Extract the [X, Y] coordinate from the center of the cell holding the provided text.  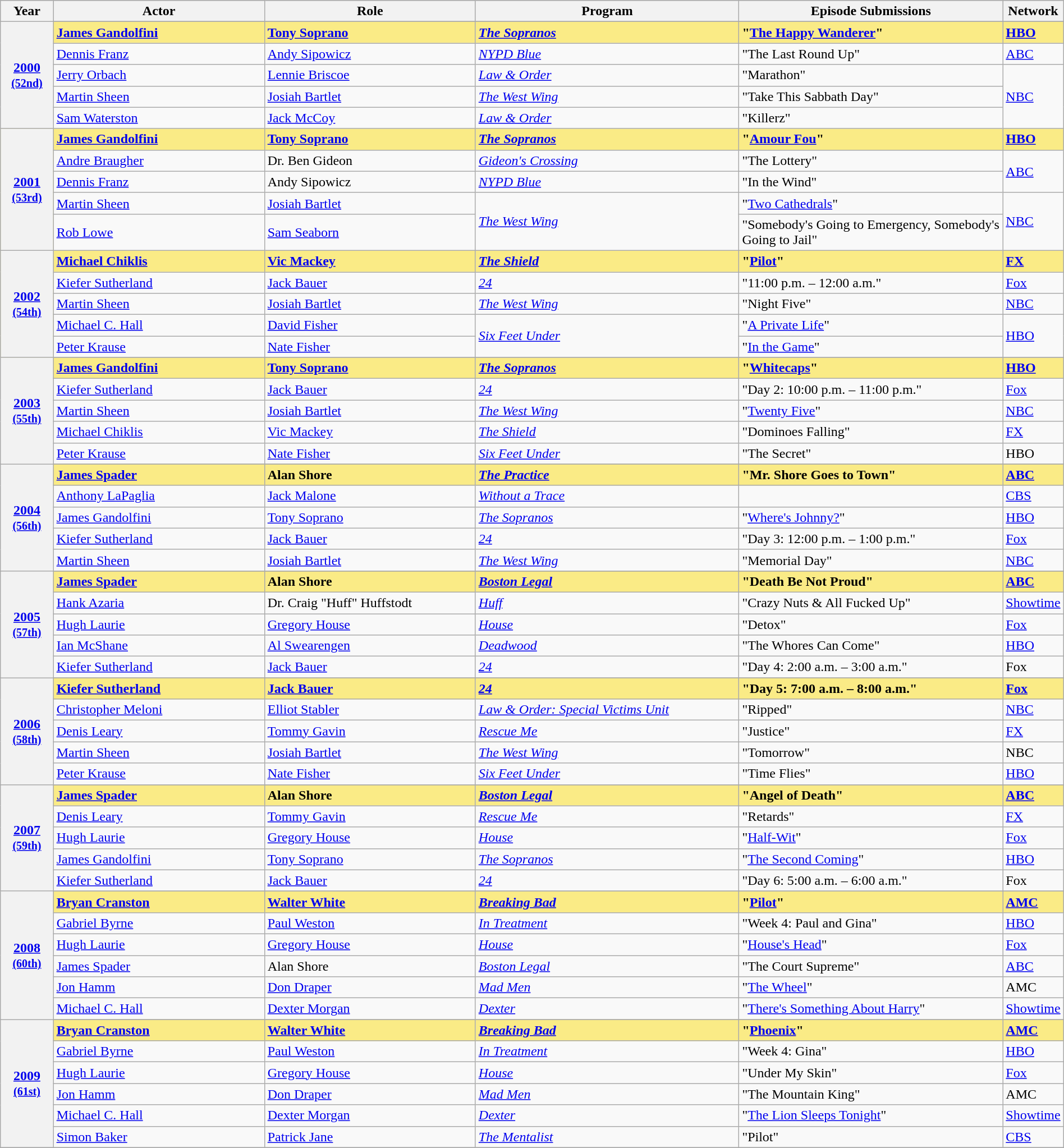
2005(57th) [27, 624]
"Under My Skin" [871, 1073]
"The Court Supreme" [871, 966]
"Day 2: 10:00 p.m. – 11:00 p.m." [871, 389]
"Half-Wit" [871, 838]
Program [607, 11]
Huff [607, 603]
"Marathon" [871, 75]
Sam Waterston [159, 118]
"In the Wind" [871, 182]
The Mentalist [607, 1137]
"Day 4: 2:00 a.m. – 3:00 a.m." [871, 667]
Without a Trace [607, 496]
"In the Game" [871, 347]
"The Wheel" [871, 988]
"Whitecaps" [871, 368]
"Day 6: 5:00 a.m. – 6:00 a.m." [871, 880]
2006(58th) [27, 731]
2009(61st) [27, 1083]
"The Lion Sleeps Tonight" [871, 1115]
"Take This Sabbath Day" [871, 97]
Law & Order: Special Victims Unit [607, 710]
Episode Submissions [871, 11]
"Angel of Death" [871, 795]
Simon Baker [159, 1137]
The Practice [607, 475]
"Amour Fou" [871, 139]
Dr. Craig "Huff" Huffstodt [370, 603]
2001(53rd) [27, 190]
Actor [159, 11]
"Phoenix" [871, 1030]
"The Second Coming" [871, 859]
2003(55th) [27, 411]
"Week 4: Gina" [871, 1051]
"Time Flies" [871, 774]
"A Private Life" [871, 325]
"Death Be Not Proud" [871, 581]
2002(54th) [27, 304]
"Somebody's Going to Emergency, Somebody's Going to Jail" [871, 232]
"House's Head" [871, 944]
"The Lottery" [871, 160]
"The Secret" [871, 453]
"Two Cathedrals" [871, 203]
"11:00 p.m. – 12:00 a.m." [871, 282]
Jack McCoy [370, 118]
David Fisher [370, 325]
"The Mountain King" [871, 1094]
Anthony LaPaglia [159, 496]
"Detox" [871, 624]
Elliot Stabler [370, 710]
Hank Azaria [159, 603]
Sam Seaborn [370, 232]
"Night Five" [871, 304]
Lennie Briscoe [370, 75]
"Memorial Day" [871, 560]
"The Whores Can Come" [871, 646]
"Day 5: 7:00 a.m. – 8:00 a.m." [871, 688]
Ian McShane [159, 646]
Rob Lowe [159, 232]
Dr. Ben Gideon [370, 160]
"Tomorrow" [871, 752]
"There's Something About Harry" [871, 1009]
"Mr. Shore Goes to Town" [871, 475]
Role [370, 11]
"Justice" [871, 731]
Network [1033, 11]
"The Happy Wanderer" [871, 33]
"Twenty Five" [871, 411]
Andre Braugher [159, 160]
Patrick Jane [370, 1137]
Year [27, 11]
Deadwood [607, 646]
Al Swearengen [370, 646]
Jerry Orbach [159, 75]
"The Last Round Up" [871, 54]
"Killerz" [871, 118]
"Ripped" [871, 710]
"Week 4: Paul and Gina" [871, 923]
2008(60th) [27, 955]
Christopher Meloni [159, 710]
"Where's Johnny?" [871, 517]
2004(56th) [27, 517]
"Crazy Nuts & All Fucked Up" [871, 603]
2000(52nd) [27, 75]
"Dominoes Falling" [871, 432]
"Retards" [871, 816]
2007(59th) [27, 838]
"Day 3: 12:00 p.m. – 1:00 p.m." [871, 539]
Jack Malone [370, 496]
Gideon's Crossing [607, 160]
